Determine the (X, Y) coordinate at the center of the cell enclosing the given text.  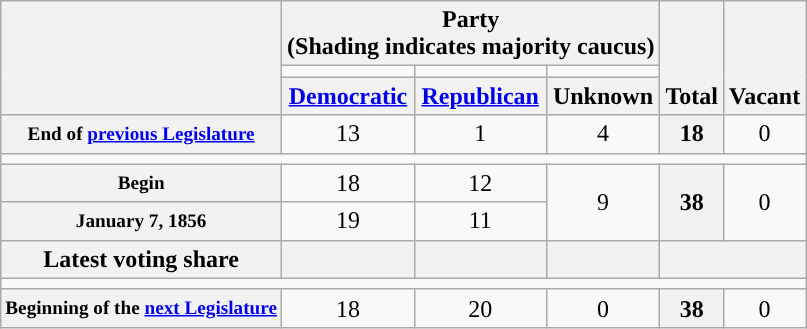
Total (692, 58)
Unknown (603, 96)
9 (603, 202)
End of previous Legislature (142, 134)
Beginning of the next Legislature (142, 308)
Begin (142, 183)
Latest voting share (142, 259)
Party (Shading indicates majority caucus) (471, 34)
11 (480, 221)
4 (603, 134)
Vacant (764, 58)
20 (480, 308)
12 (480, 183)
January 7, 1856 (142, 221)
19 (348, 221)
Republican (480, 96)
Democratic (348, 96)
13 (348, 134)
1 (480, 134)
